Detect which cell encompasses the target text, then output its (x, y) center coordinate. 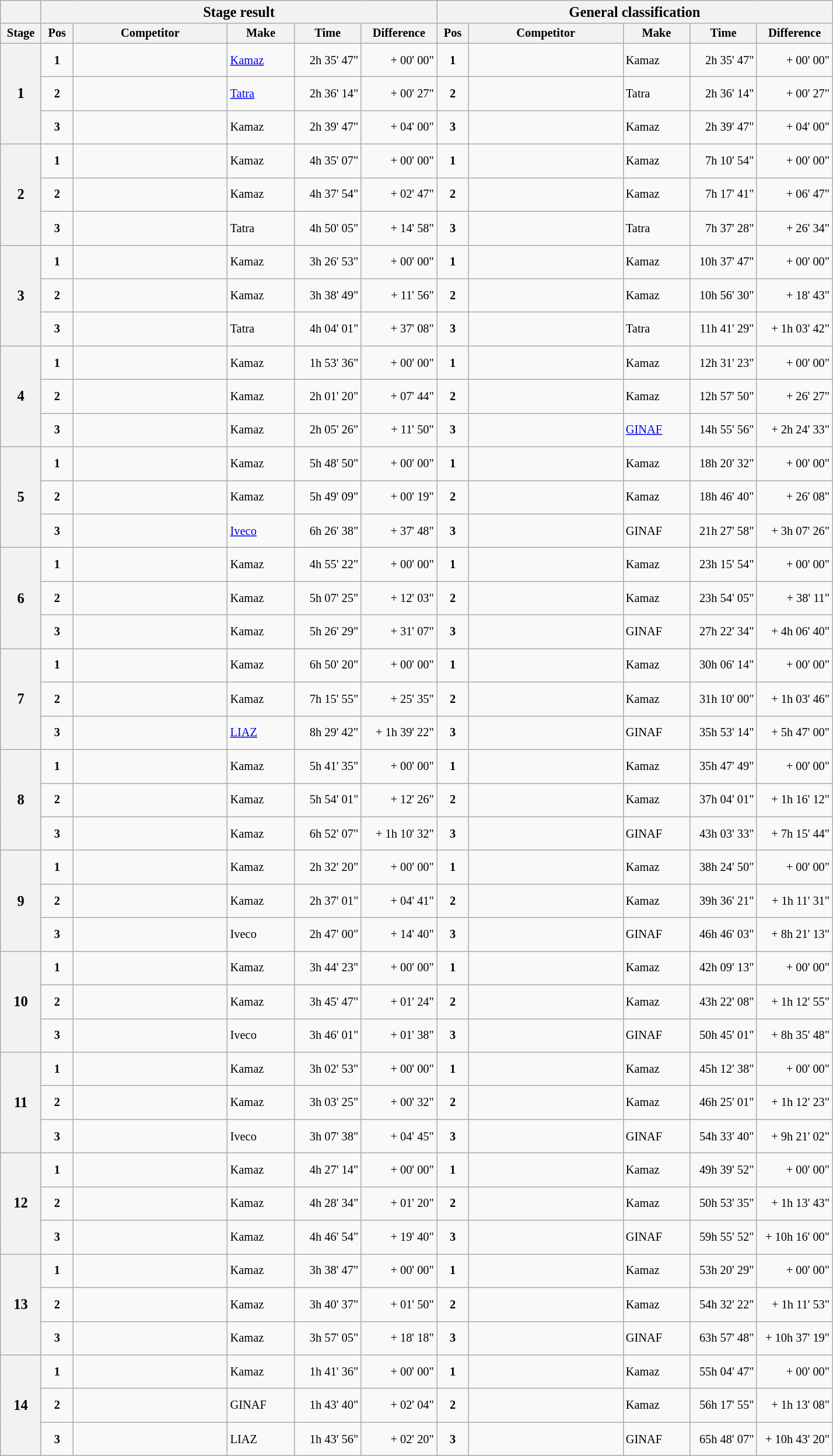
+ 18' 18" (399, 1338)
+ 4h 06' 40" (794, 632)
7h 37' 28" (723, 228)
10 (21, 1001)
+ 02' 47" (399, 194)
Stage result (239, 12)
2h 47' 00" (328, 935)
38h 24' 50" (723, 867)
3h 03' 25" (328, 1102)
4h 46' 54" (328, 1237)
+ 00' 32" (399, 1102)
+ 31' 07" (399, 632)
+ 02' 04" (399, 1405)
1h 43' 56" (328, 1439)
6h 26' 38" (328, 531)
4h 27' 14" (328, 1170)
Stage (21, 33)
+ 12' 03" (399, 598)
7 (21, 699)
4h 35' 07" (328, 161)
+ 37' 08" (399, 329)
6h 50' 20" (328, 665)
+ 38' 11" (794, 598)
+ 02' 20" (399, 1439)
+ 8h 21' 13" (794, 935)
7h 15' 55" (328, 699)
65h 48' 07" (723, 1439)
35h 47' 49" (723, 766)
+ 14' 40" (399, 935)
+ 07' 44" (399, 396)
21h 27' 58" (723, 531)
+ 1h 11' 31" (794, 901)
31h 10' 00" (723, 699)
9 (21, 901)
6 (21, 597)
3h 38' 47" (328, 1270)
+ 04' 45" (399, 1136)
+ 5h 47' 00" (794, 733)
35h 53' 14" (723, 733)
+ 12' 26" (399, 800)
+ 10h 43' 20" (794, 1439)
3h 46' 01" (328, 1035)
+ 04' 41" (399, 901)
+ 01' 50" (399, 1304)
4h 37' 54" (328, 194)
+ 26' 27" (794, 396)
13 (21, 1304)
50h 53' 35" (723, 1203)
55h 04' 47" (723, 1371)
37h 04' 01" (723, 800)
1h 43' 40" (328, 1405)
1h 41' 36" (328, 1371)
+ 1h 03' 46" (794, 699)
23h 15' 54" (723, 564)
+ 26' 34" (794, 228)
5h 54' 01" (328, 800)
2h 01' 20" (328, 396)
5h 07' 25" (328, 598)
+ 00' 19" (399, 497)
3h 02' 53" (328, 1069)
+ 11' 56" (399, 295)
54h 33' 40" (723, 1136)
+ 01' 38" (399, 1035)
11 (21, 1102)
53h 20' 29" (723, 1270)
43h 03' 33" (723, 834)
59h 55' 52" (723, 1237)
5 (21, 497)
42h 09' 13" (723, 968)
49h 39' 52" (723, 1170)
5h 26' 29" (328, 632)
+ 1h 12' 55" (794, 1002)
12h 57' 50" (723, 396)
3h 40' 37" (328, 1304)
8 (21, 799)
+ 19' 40" (399, 1237)
+ 01' 20" (399, 1203)
2h 32' 20" (328, 867)
2h 37' 01" (328, 901)
4h 04' 01" (328, 329)
+ 7h 15' 44" (794, 834)
+ 2h 24' 33" (794, 430)
12h 31' 23" (723, 363)
18h 20' 32" (723, 464)
+ 18' 43" (794, 295)
General classification (635, 12)
14h 55' 56" (723, 430)
+ 1h 13' 08" (794, 1405)
+ 25' 35" (399, 699)
45h 12' 38" (723, 1069)
+ 1h 10' 32" (399, 834)
23h 54' 05" (723, 598)
+ 37' 48" (399, 531)
39h 36' 21" (723, 901)
56h 17' 55" (723, 1405)
46h 46' 03" (723, 935)
54h 32' 22" (723, 1304)
3h 07' 38" (328, 1136)
+ 8h 35' 48" (794, 1035)
4h 50' 05" (328, 228)
4h 28' 34" (328, 1203)
7h 17' 41" (723, 194)
+ 01' 24" (399, 1002)
+ 06' 47" (794, 194)
4 (21, 397)
+ 10h 16' 00" (794, 1237)
+ 1h 39' 22" (399, 733)
18h 46' 40" (723, 497)
63h 57' 48" (723, 1338)
1h 53' 36" (328, 363)
+ 1h 03' 42" (794, 329)
11h 41' 29" (723, 329)
43h 22' 08" (723, 1002)
5h 41' 35" (328, 766)
+ 10h 37' 19" (794, 1338)
3h 45' 47" (328, 1002)
5h 49' 09" (328, 497)
3h 57' 05" (328, 1338)
+ 26' 08" (794, 497)
3h 44' 23" (328, 968)
3h 26' 53" (328, 262)
12 (21, 1203)
+ 1h 11' 53" (794, 1304)
+ 1h 12' 23" (794, 1102)
+ 11' 50" (399, 430)
3h 38' 49" (328, 295)
+ 1h 16' 12" (794, 800)
27h 22' 34" (723, 632)
10h 56' 30" (723, 295)
2h 05' 26" (328, 430)
6h 52' 07" (328, 834)
+ 3h 07' 26" (794, 531)
7h 10' 54" (723, 161)
5h 48' 50" (328, 464)
14 (21, 1405)
46h 25' 01" (723, 1102)
+ 14' 58" (399, 228)
30h 06' 14" (723, 665)
+ 9h 21' 02" (794, 1136)
+ 1h 13' 43" (794, 1203)
50h 45' 01" (723, 1035)
10h 37' 47" (723, 262)
8h 29' 42" (328, 733)
4h 55' 22" (328, 564)
